Locate the cell with the specified text and output its (X, Y) center coordinate. 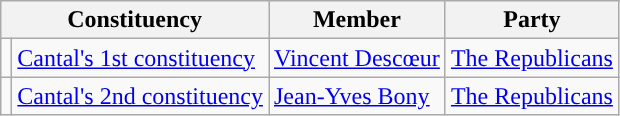
Member (356, 20)
Party (532, 20)
Jean-Yves Bony (356, 96)
Cantal's 2nd constituency (140, 96)
Constituency (135, 20)
Vincent Descœur (356, 58)
Cantal's 1st constituency (140, 58)
